For the text-containing cell, return its midpoint in [X, Y] coordinate format. 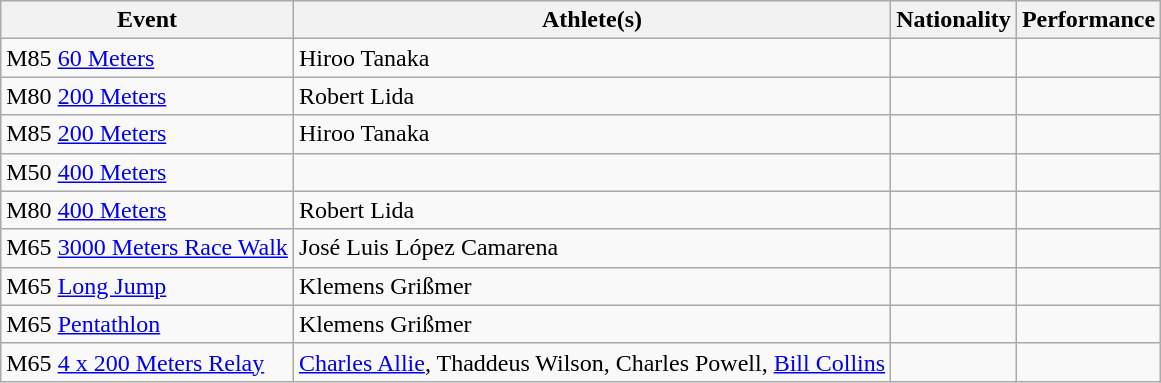
José Luis López Camarena [592, 248]
M80 200 Meters [148, 96]
Nationality [954, 20]
M85 60 Meters [148, 58]
Performance [1088, 20]
M50 400 Meters [148, 172]
M65 Pentathlon [148, 324]
Charles Allie, Thaddeus Wilson, Charles Powell, Bill Collins [592, 362]
M65 3000 Meters Race Walk [148, 248]
M85 200 Meters [148, 134]
M80 400 Meters [148, 210]
M65 4 x 200 Meters Relay [148, 362]
M65 Long Jump [148, 286]
Athlete(s) [592, 20]
Event [148, 20]
